Provide the [x, y] coordinate of the cell's center where the given text is located.  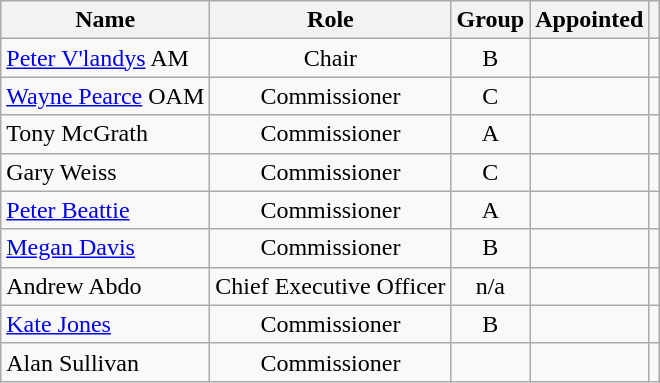
Tony McGrath [106, 134]
n/a [490, 286]
Gary Weiss [106, 172]
Peter V'landys AM [106, 58]
Peter Beattie [106, 210]
Chief Executive Officer [330, 286]
Alan Sullivan [106, 362]
Andrew Abdo [106, 286]
Name [106, 20]
Kate Jones [106, 324]
Role [330, 20]
Chair [330, 58]
Group [490, 20]
Wayne Pearce OAM [106, 96]
Megan Davis [106, 248]
Appointed [590, 20]
